Provide the (x, y) coordinate of the cell's center where the given text is located.  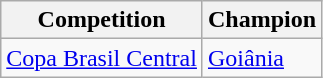
Goiânia (262, 58)
Competition (102, 20)
Copa Brasil Central (102, 58)
Champion (262, 20)
